Detect which cell encompasses the target text, then output its [x, y] center coordinate. 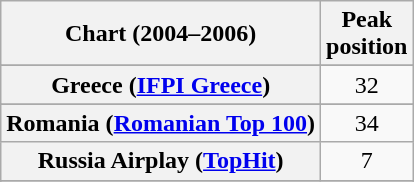
Peakposition [367, 34]
34 [367, 123]
7 [367, 161]
32 [367, 85]
Romania (Romanian Top 100) [161, 123]
Russia Airplay (TopHit) [161, 161]
Chart (2004–2006) [161, 34]
Greece (IFPI Greece) [161, 85]
